Return (X, Y) of the center of cell containing provided text 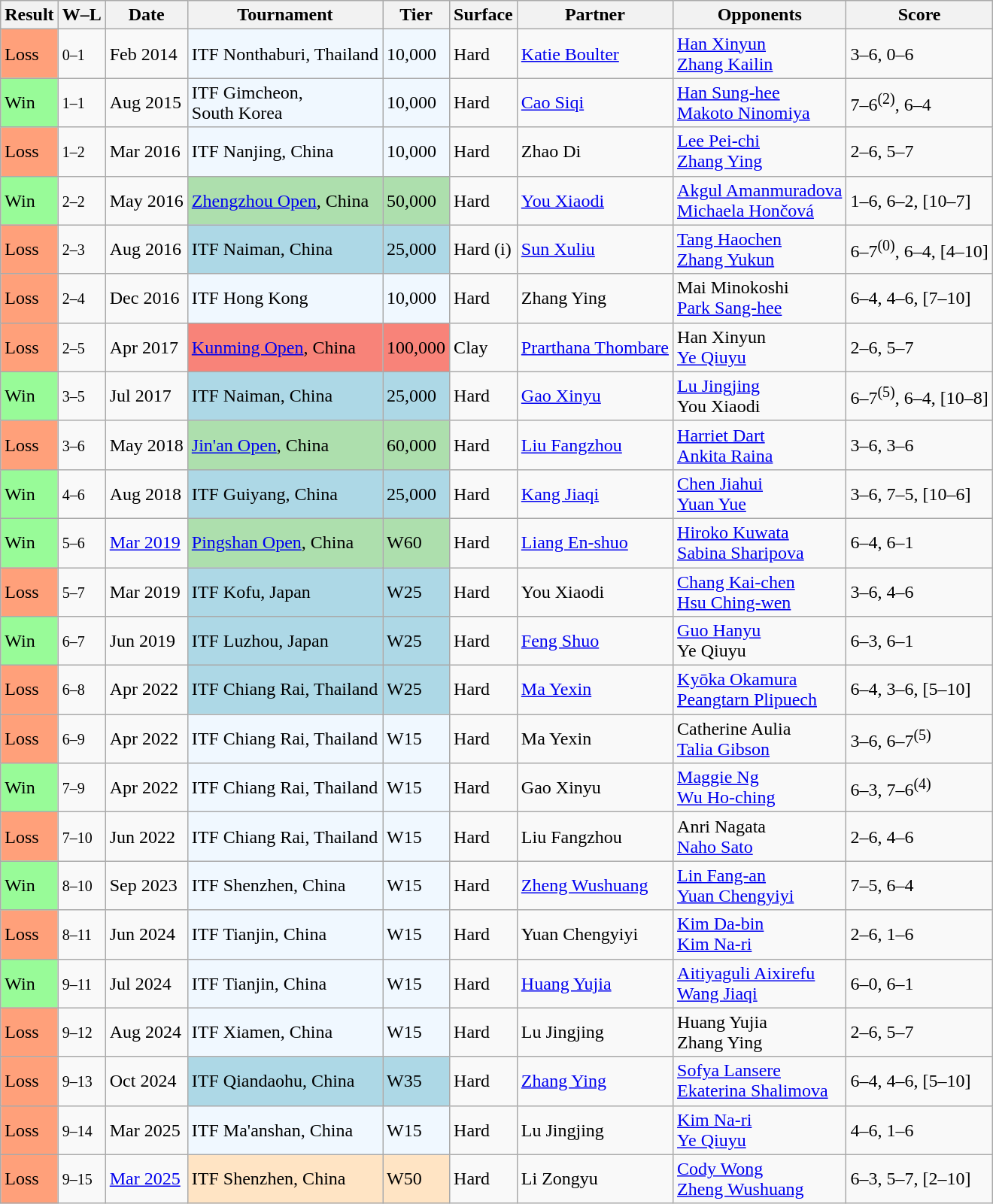
Lu Jingjing You Xiaodi (760, 396)
1–6, 6–2, [10–7] (919, 200)
Kyōka Okamura Peangtarn Plipuech (760, 690)
Prarthana Thombare (594, 347)
Clay (484, 347)
ITF Kofu, Japan (284, 591)
3–6 (81, 445)
Anri Nagata Naho Sato (760, 836)
Harriet Dart Ankita Raina (760, 445)
Kim Da-bin Kim Na-ri (760, 934)
Catherine Aulia Talia Gibson (760, 738)
Yuan Chengyiyi (594, 934)
Sun Xuliu (594, 250)
Jun 2024 (146, 934)
9–15 (81, 1179)
6–3, 7–6(4) (919, 788)
3–6, 0–6 (919, 54)
6–3, 5–7, [2–10] (919, 1179)
Han Xinyun Zhang Kailin (760, 54)
Opponents (760, 15)
6–8 (81, 690)
Chen Jiahui Yuan Yue (760, 493)
W60 (417, 543)
May 2016 (146, 200)
W50 (417, 1179)
6–4, 6–1 (919, 543)
ITF Ma'anshan, China (284, 1130)
Jin'an Open, China (284, 445)
6–0, 6–1 (919, 984)
100,000 (417, 347)
8–11 (81, 934)
Aug 2015 (146, 102)
60,000 (417, 445)
May 2018 (146, 445)
Feb 2014 (146, 54)
4–6, 1–6 (919, 1130)
ITF Gimcheon, South Korea (284, 102)
Tier (417, 15)
Zhao Di (594, 152)
Mar 2016 (146, 152)
Dec 2016 (146, 298)
ITF Guiyang, China (284, 493)
7–9 (81, 788)
6–4, 3–6, [5–10] (919, 690)
Feng Shuo (594, 641)
Apr 2017 (146, 347)
7–5, 6–4 (919, 886)
Guo Hanyu Ye Qiuyu (760, 641)
Mai Minokoshi Park Sang-hee (760, 298)
Akgul Amanmuradova Michaela Hončová (760, 200)
ITF Xiamen, China (284, 1032)
Li Zongyu (594, 1179)
Pingshan Open, China (284, 543)
3–6, 4–6 (919, 591)
ITF Luzhou, Japan (284, 641)
2–2 (81, 200)
6–4, 4–6, [7–10] (919, 298)
Sep 2023 (146, 886)
9–11 (81, 984)
5–6 (81, 543)
3–5 (81, 396)
7–6(2), 6–4 (919, 102)
ITF Qiandaohu, China (284, 1081)
Aug 2024 (146, 1032)
Surface (484, 15)
Han Sung-hee Makoto Ninomiya (760, 102)
Lee Pei-chi Zhang Ying (760, 152)
Cody Wong Zheng Wushuang (760, 1179)
2–3 (81, 250)
9–13 (81, 1081)
Jul 2017 (146, 396)
3–6, 6–7(5) (919, 738)
Date (146, 15)
Hiroko Kuwata Sabina Sharipova (760, 543)
W35 (417, 1081)
50,000 (417, 200)
Katie Boulter (594, 54)
Hard (i) (484, 250)
Maggie Ng Wu Ho-ching (760, 788)
Sofya Lansere Ekaterina Shalimova (760, 1081)
ITF Hong Kong (284, 298)
9–14 (81, 1130)
1–1 (81, 102)
Kunming Open, China (284, 347)
Aug 2016 (146, 250)
ITF Nonthaburi, Thailand (284, 54)
Jul 2024 (146, 984)
5–7 (81, 591)
Liang En-shuo (594, 543)
2–6, 1–6 (919, 934)
8–10 (81, 886)
Result (29, 15)
2–4 (81, 298)
6–7(5), 6–4, [10–8] (919, 396)
2–6, 4–6 (919, 836)
Huang Yujia Zhang Ying (760, 1032)
Jun 2019 (146, 641)
Aitiyaguli Aixirefu Wang Jiaqi (760, 984)
7–10 (81, 836)
Han Xinyun Ye Qiuyu (760, 347)
Kang Jiaqi (594, 493)
Score (919, 15)
Partner (594, 15)
1–2 (81, 152)
Zheng Wushuang (594, 886)
6–3, 6–1 (919, 641)
9–12 (81, 1032)
Lin Fang-an Yuan Chengyiyi (760, 886)
6–7 (81, 641)
6–4, 4–6, [5–10] (919, 1081)
Tournament (284, 15)
6–7(0), 6–4, [4–10] (919, 250)
Oct 2024 (146, 1081)
W–L (81, 15)
Cao Siqi (594, 102)
Jun 2022 (146, 836)
Huang Yujia (594, 984)
0–1 (81, 54)
Zhengzhou Open, China (284, 200)
Aug 2018 (146, 493)
6–9 (81, 738)
3–6, 3–6 (919, 445)
2–5 (81, 347)
4–6 (81, 493)
Kim Na-ri Ye Qiuyu (760, 1130)
ITF Nanjing, China (284, 152)
3–6, 7–5, [10–6] (919, 493)
Chang Kai-chen Hsu Ching-wen (760, 591)
Tang Haochen Zhang Yukun (760, 250)
